From the cell containing the given text, extract its center point as (x, y) coordinate. 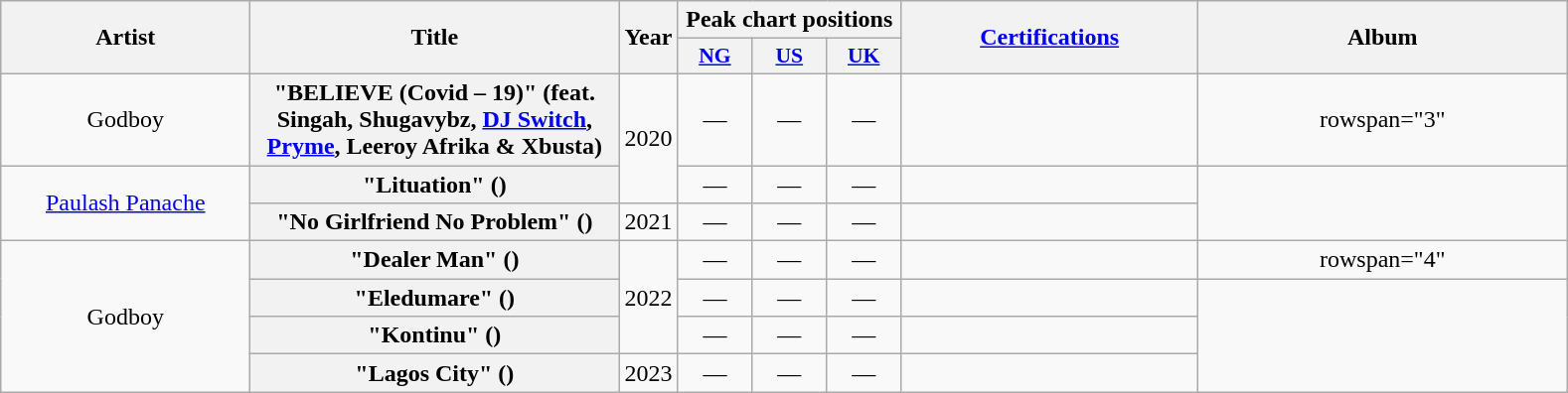
Year (648, 38)
Title (435, 38)
2021 (648, 222)
UK (864, 57)
"BELIEVE (Covid – 19)" (feat. Singah, Shugavybz, DJ Switch, Pryme, Leeroy Afrika & Xbusta) (435, 119)
"No Girlfriend No Problem" () (435, 222)
US (789, 57)
"Kontinu" () (435, 335)
"Dealer Man" () (435, 260)
Peak chart positions (789, 20)
NG (715, 57)
"Eledumare" () (435, 298)
2020 (648, 138)
Paulash Panache (125, 202)
2023 (648, 373)
rowspan="4" (1383, 260)
Certifications (1049, 38)
rowspan="3" (1383, 119)
"Lituation" () (435, 184)
"Lagos City" () (435, 373)
Album (1383, 38)
2022 (648, 298)
Artist (125, 38)
